Output the (X, Y) coordinate of the center of the cell containing the given text.  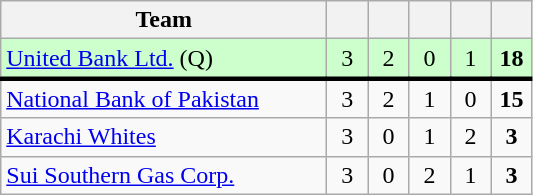
18 (512, 59)
Sui Southern Gas Corp. (164, 175)
National Bank of Pakistan (164, 98)
Team (164, 20)
United Bank Ltd. (Q) (164, 59)
15 (512, 98)
Karachi Whites (164, 137)
